For the text-containing cell, return its midpoint in [x, y] coordinate format. 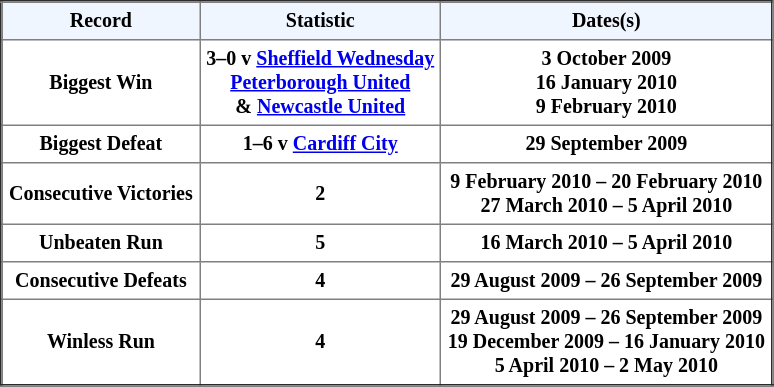
29 August 2009 – 26 September 2009 [607, 281]
29 August 2009 – 26 September 200919 December 2009 – 16 January 20105 April 2010 – 2 May 2010 [607, 342]
2 [320, 194]
16 March 2010 – 5 April 2010 [607, 243]
Winless Run [101, 342]
1–6 v Cardiff City [320, 144]
3 October 200916 January 20109 February 2010 [607, 83]
Consecutive Defeats [101, 281]
Record [101, 21]
Statistic [320, 21]
9 February 2010 – 20 February 201027 March 2010 – 5 April 2010 [607, 194]
29 September 2009 [607, 144]
5 [320, 243]
3–0 v Sheffield Wednesday Peterborough United & Newcastle United [320, 83]
Biggest Win [101, 83]
Dates(s) [607, 21]
Biggest Defeat [101, 144]
Unbeaten Run [101, 243]
Consecutive Victories [101, 194]
